Extract the [X, Y] coordinate from the center of the cell holding the provided text.  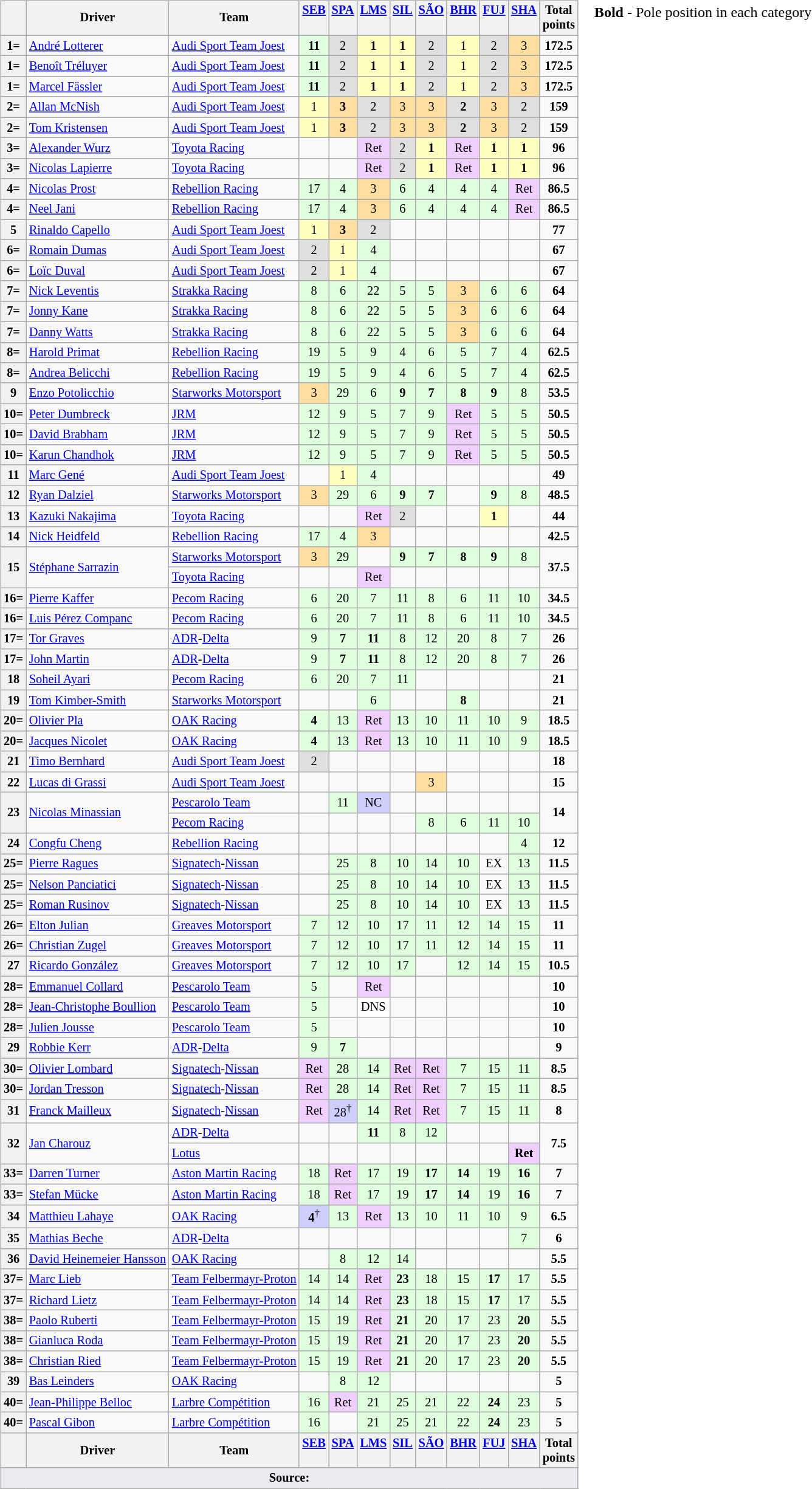
Christian Zugel [97, 946]
Ricardo González [97, 966]
10.5 [559, 966]
53.5 [559, 393]
David Brabham [97, 435]
Lotus [234, 1154]
31 [13, 1111]
Marc Lieb [97, 1279]
Bas Leinders [97, 1382]
Tom Kimber-Smith [97, 700]
Mathias Beche [97, 1239]
49 [559, 475]
27 [13, 966]
NC [373, 803]
Andrea Belicchi [97, 373]
Stéphane Sarrazin [97, 568]
Robbie Kerr [97, 1048]
Julien Jousse [97, 1028]
Timo Bernhard [97, 762]
Jean-Christophe Boullion [97, 1007]
Karun Chandhok [97, 455]
Pascal Gibon [97, 1423]
Stefan Mücke [97, 1194]
Olivier Pla [97, 721]
37.5 [559, 568]
36 [13, 1259]
Nelson Panciatici [97, 884]
Roman Rusinov [97, 905]
Lucas di Grassi [97, 782]
35 [13, 1239]
6.5 [559, 1217]
Nicolas Lapierre [97, 168]
Benoît Tréluyer [97, 66]
Jonny Kane [97, 312]
44 [559, 516]
Nicolas Minassian [97, 813]
Olivier Lombard [97, 1068]
Paolo Ruberti [97, 1321]
Matthieu Lahaye [97, 1217]
Jacques Nicolet [97, 741]
Pierre Kaffer [97, 598]
32 [13, 1143]
Richard Lietz [97, 1300]
48.5 [559, 496]
Darren Turner [97, 1174]
Jordan Tresson [97, 1089]
Peter Dumbreck [97, 414]
Tor Graves [97, 639]
Loïc Duval [97, 271]
Nick Heidfeld [97, 537]
39 [13, 1382]
David Heinemeier Hansson [97, 1259]
André Lotterer [97, 46]
Danny Watts [97, 332]
Jean-Philippe Belloc [97, 1402]
Congfu Cheng [97, 844]
Enzo Potolicchio [97, 393]
Luis Pérez Companc [97, 619]
Kazuki Nakajima [97, 516]
Rinaldo Capello [97, 230]
DNS [373, 1007]
Jan Charouz [97, 1143]
Christian Ried [97, 1361]
Emmanuel Collard [97, 986]
Source: [289, 1478]
7.5 [559, 1143]
Harold Primat [97, 352]
John Martin [97, 659]
42.5 [559, 537]
77 [559, 230]
Pierre Ragues [97, 864]
4† [314, 1217]
Elton Julian [97, 926]
Nicolas Prost [97, 189]
Ryan Dalziel [97, 496]
Tom Kristensen [97, 128]
Romain Dumas [97, 250]
Marcel Fässler [97, 87]
Franck Mailleux [97, 1111]
Neel Jani [97, 210]
Gianluca Roda [97, 1341]
34 [13, 1217]
Marc Gené [97, 475]
Alexander Wurz [97, 148]
Allan McNish [97, 107]
28† [343, 1111]
Nick Leventis [97, 291]
Soheil Ayari [97, 680]
